Return the [X, Y] coordinate for the center point of the cell that contains the specified text.  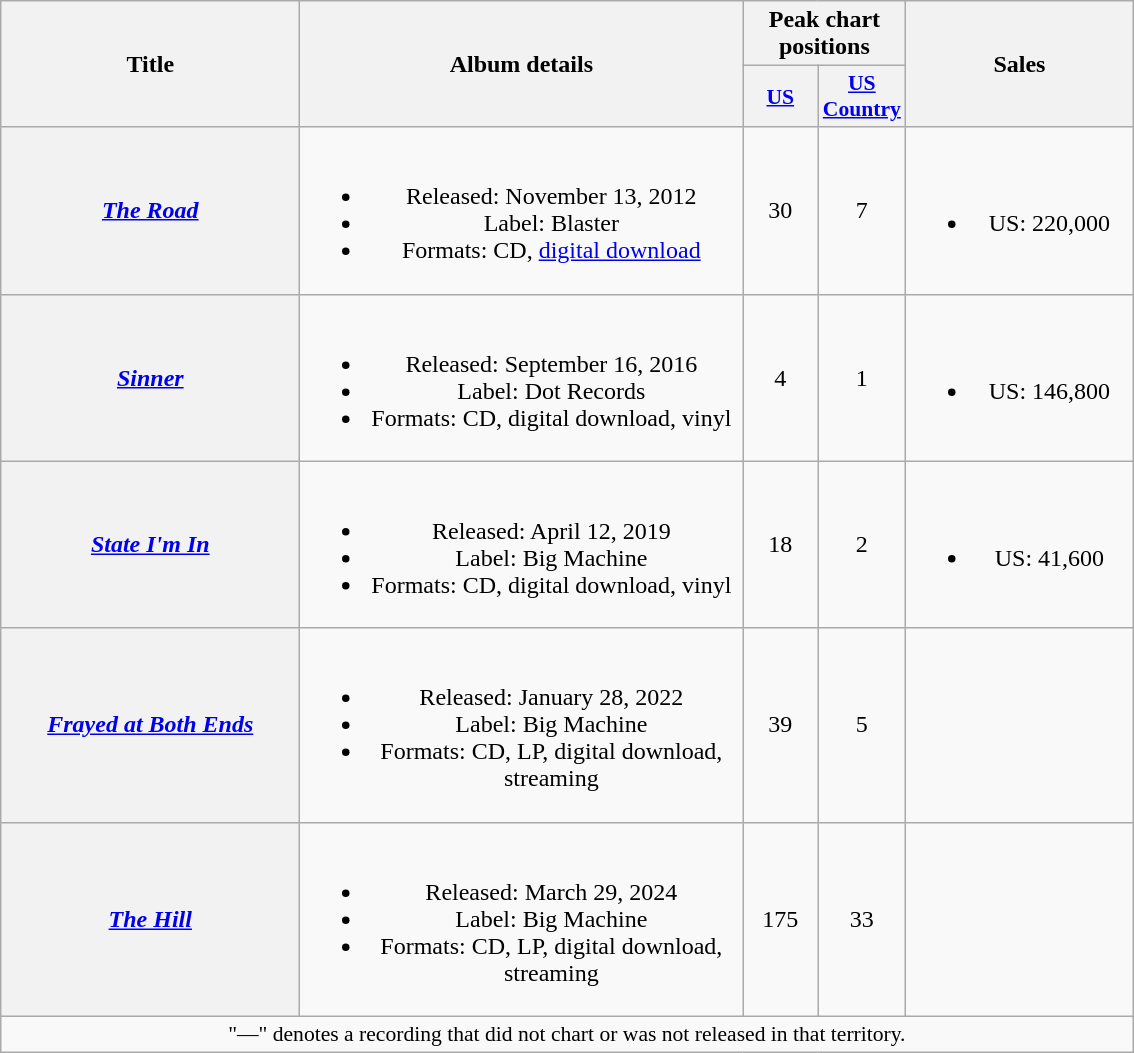
Released: March 29, 2024Label: Big MachineFormats: CD, LP, digital download, streaming [522, 919]
Released: November 13, 2012Label: BlasterFormats: CD, digital download [522, 210]
Peak chart positions [824, 34]
30 [780, 210]
Released: September 16, 2016Label: Dot RecordsFormats: CD, digital download, vinyl [522, 378]
US: 220,000 [1020, 210]
39 [780, 725]
US [780, 96]
1 [862, 378]
Album details [522, 64]
The Hill [150, 919]
4 [780, 378]
18 [780, 544]
Sales [1020, 64]
175 [780, 919]
USCountry [862, 96]
State I'm In [150, 544]
Frayed at Both Ends [150, 725]
Title [150, 64]
7 [862, 210]
Released: April 12, 2019Label: Big MachineFormats: CD, digital download, vinyl [522, 544]
"—" denotes a recording that did not chart or was not released in that territory. [567, 1034]
2 [862, 544]
5 [862, 725]
33 [862, 919]
US: 41,600 [1020, 544]
The Road [150, 210]
US: 146,800 [1020, 378]
Sinner [150, 378]
Released: January 28, 2022Label: Big MachineFormats: CD, LP, digital download, streaming [522, 725]
